From the cell containing the given text, extract its center point as [x, y] coordinate. 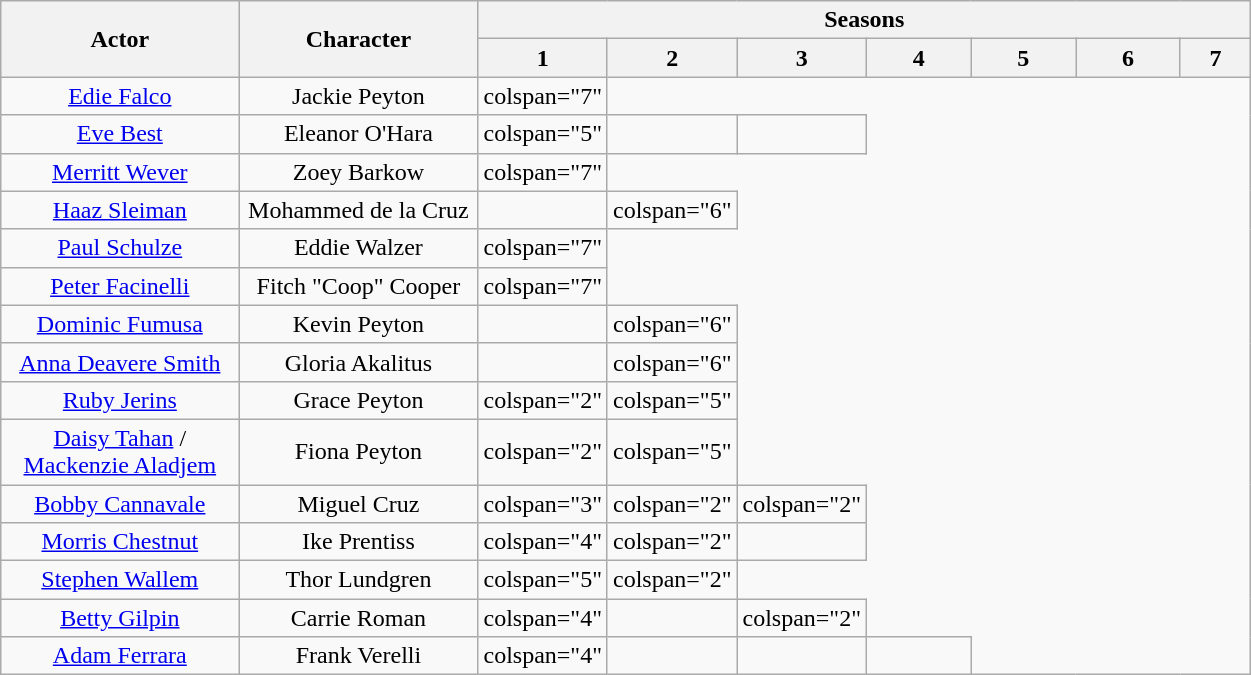
Merritt Wever [120, 172]
Grace Peyton [358, 400]
Ruby Jerins [120, 400]
Fiona Peyton [358, 452]
Carrie Roman [358, 618]
Jackie Peyton [358, 96]
Frank Verelli [358, 656]
Thor Lundgren [358, 580]
Peter Facinelli [120, 286]
Ike Prentiss [358, 542]
Paul Schulze [120, 248]
Bobby Cannavale [120, 503]
Eve Best [120, 134]
3 [802, 58]
Miguel Cruz [358, 503]
4 [920, 58]
Adam Ferrara [120, 656]
Mohammed de la Cruz [358, 210]
2 [672, 58]
Zoey Barkow [358, 172]
Fitch "Coop" Cooper [358, 286]
1 [543, 58]
6 [1128, 58]
Dominic Fumusa [120, 324]
Betty Gilpin [120, 618]
colspan="3" [543, 503]
Stephen Wallem [120, 580]
Character [358, 39]
Haaz Sleiman [120, 210]
Gloria Akalitus [358, 362]
Daisy Tahan / Mackenzie Aladjem [120, 452]
Eddie Walzer [358, 248]
Edie Falco [120, 96]
Eleanor O'Hara [358, 134]
Actor [120, 39]
5 [1024, 58]
7 [1215, 58]
Kevin Peyton [358, 324]
Morris Chestnut [120, 542]
Anna Deavere Smith [120, 362]
Seasons [864, 20]
